From the cell containing the given text, extract its center point as (x, y) coordinate. 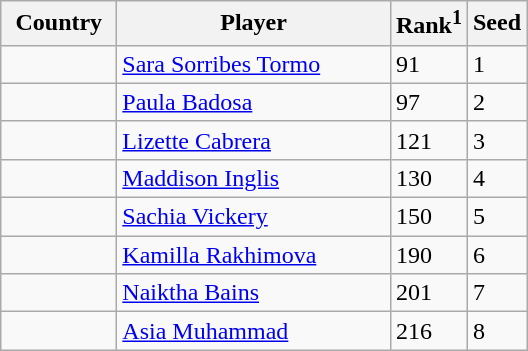
97 (428, 102)
3 (496, 140)
Seed (496, 24)
Rank1 (428, 24)
Asia Muhammad (254, 331)
201 (428, 293)
91 (428, 64)
5 (496, 217)
190 (428, 255)
Maddison Inglis (254, 178)
6 (496, 255)
1 (496, 64)
121 (428, 140)
Country (59, 24)
2 (496, 102)
4 (496, 178)
7 (496, 293)
Lizette Cabrera (254, 140)
Paula Badosa (254, 102)
216 (428, 331)
150 (428, 217)
Sachia Vickery (254, 217)
8 (496, 331)
Naiktha Bains (254, 293)
Player (254, 24)
Sara Sorribes Tormo (254, 64)
Kamilla Rakhimova (254, 255)
130 (428, 178)
